Scan for the cell matching the given text and deliver its (X, Y) coordinate at center. 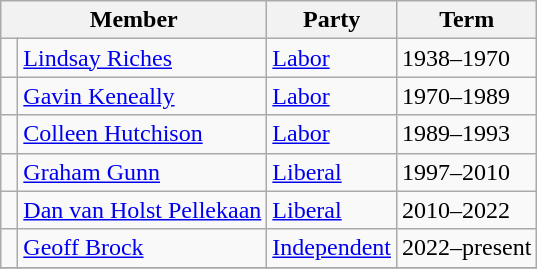
Gavin Keneally (142, 96)
2022–present (466, 248)
Party (332, 20)
Colleen Hutchison (142, 134)
2010–2022 (466, 210)
Dan van Holst Pellekaan (142, 210)
Lindsay Riches (142, 58)
1938–1970 (466, 58)
Term (466, 20)
Member (134, 20)
1997–2010 (466, 172)
Geoff Brock (142, 248)
Graham Gunn (142, 172)
1970–1989 (466, 96)
1989–1993 (466, 134)
Independent (332, 248)
